Output the [x, y] coordinate of the center of the cell containing the given text.  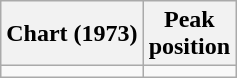
Chart (1973) [72, 34]
Peakposition [189, 34]
